Extract the (X, Y) coordinate from the center of the cell holding the provided text.  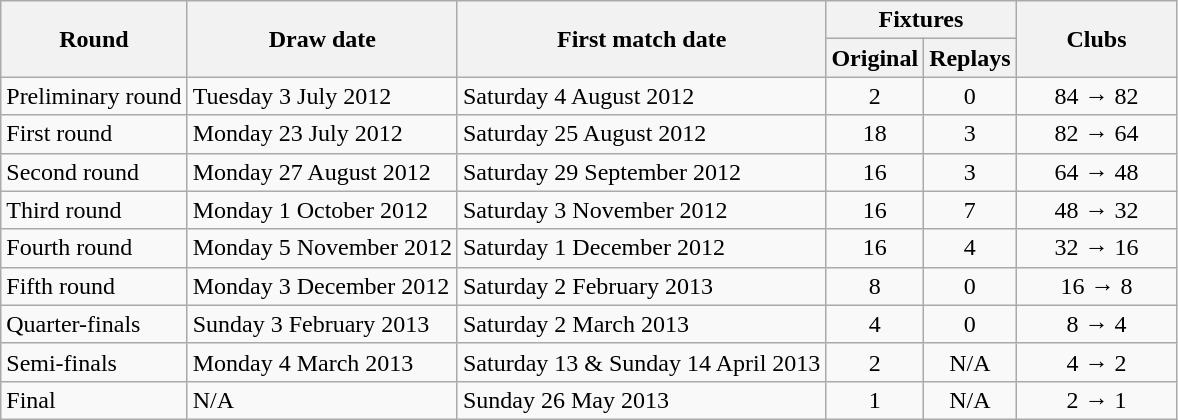
Monday 4 March 2013 (322, 362)
4 → 2 (1096, 362)
8 (875, 286)
16 → 8 (1096, 286)
Final (94, 400)
82 → 64 (1096, 134)
Saturday 13 & Sunday 14 April 2013 (641, 362)
Second round (94, 172)
84 → 82 (1096, 96)
Fixtures (921, 20)
32 → 16 (1096, 248)
Saturday 25 August 2012 (641, 134)
Clubs (1096, 39)
64 → 48 (1096, 172)
Draw date (322, 39)
Saturday 3 November 2012 (641, 210)
Monday 3 December 2012 (322, 286)
Monday 5 November 2012 (322, 248)
Sunday 26 May 2013 (641, 400)
Replays (970, 58)
8 → 4 (1096, 324)
Monday 1 October 2012 (322, 210)
First round (94, 134)
Saturday 29 September 2012 (641, 172)
Round (94, 39)
Monday 27 August 2012 (322, 172)
Quarter-finals (94, 324)
Saturday 4 August 2012 (641, 96)
Saturday 2 March 2013 (641, 324)
2 → 1 (1096, 400)
Saturday 1 December 2012 (641, 248)
Third round (94, 210)
48 → 32 (1096, 210)
Semi-finals (94, 362)
Tuesday 3 July 2012 (322, 96)
Original (875, 58)
Preliminary round (94, 96)
Fourth round (94, 248)
First match date (641, 39)
7 (970, 210)
Sunday 3 February 2013 (322, 324)
Monday 23 July 2012 (322, 134)
Saturday 2 February 2013 (641, 286)
1 (875, 400)
18 (875, 134)
Fifth round (94, 286)
